Return the [X, Y] coordinate for the center point of the cell that contains the specified text.  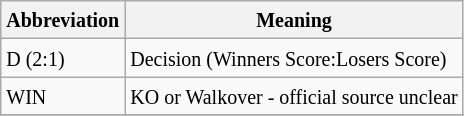
Decision (Winners Score:Losers Score) [294, 58]
WIN [63, 96]
Abbreviation [63, 20]
D (2:1) [63, 58]
Meaning [294, 20]
KO or Walkover - official source unclear [294, 96]
